Locate the cell with the specified text and output its (X, Y) center coordinate. 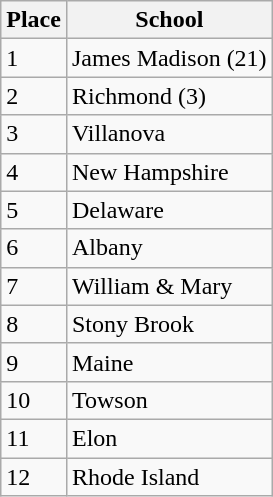
5 (34, 210)
10 (34, 400)
Stony Brook (169, 324)
Place (34, 20)
8 (34, 324)
Delaware (169, 210)
4 (34, 172)
Rhode Island (169, 477)
6 (34, 248)
William & Mary (169, 286)
Richmond (3) (169, 96)
Elon (169, 438)
9 (34, 362)
New Hampshire (169, 172)
Villanova (169, 134)
James Madison (21) (169, 58)
1 (34, 58)
12 (34, 477)
7 (34, 286)
Towson (169, 400)
2 (34, 96)
11 (34, 438)
Maine (169, 362)
School (169, 20)
3 (34, 134)
Albany (169, 248)
